Identify which cell holds the provided text, then report its (x, y) central coordinate. 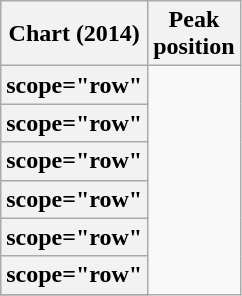
Chart (2014) (74, 34)
Peakposition (194, 34)
